Detect which cell encompasses the target text, then output its (x, y) center coordinate. 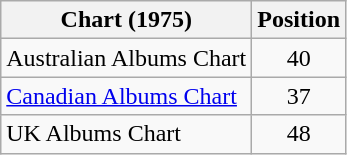
Chart (1975) (126, 20)
48 (299, 134)
Australian Albums Chart (126, 58)
UK Albums Chart (126, 134)
Position (299, 20)
37 (299, 96)
Canadian Albums Chart (126, 96)
40 (299, 58)
